Return [x, y] of the center of cell containing provided text 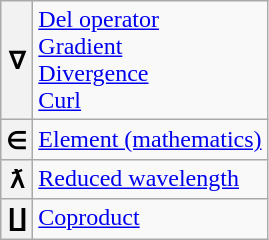
ƛ [17, 179]
Reduced wavelength [150, 179]
Element (mathematics) [150, 140]
Coproduct [150, 219]
∇ [17, 60]
∈ [17, 140]
∐ [17, 219]
Del operatorGradientDivergenceCurl [150, 60]
